Locate the cell with the specified text and output its [X, Y] center coordinate. 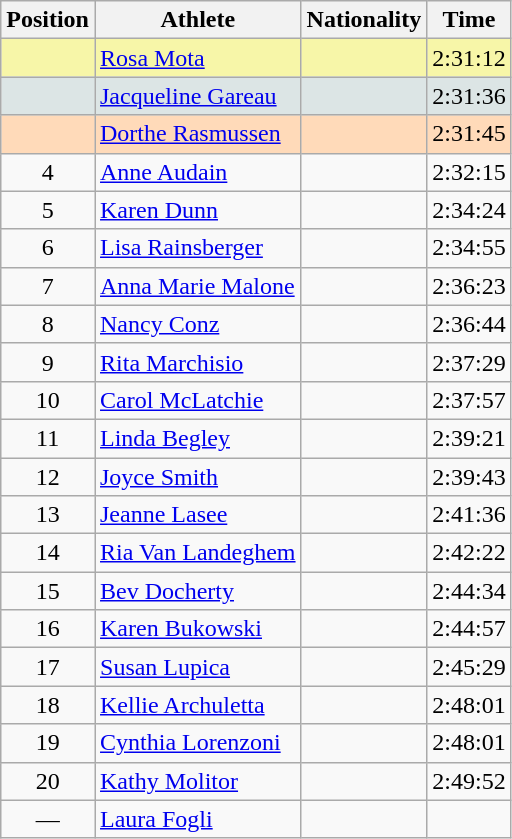
— [48, 819]
Karen Bukowski [198, 629]
Position [48, 20]
Susan Lupica [198, 667]
2:34:24 [469, 210]
9 [48, 362]
2:36:44 [469, 324]
Time [469, 20]
Kathy Molitor [198, 781]
15 [48, 591]
17 [48, 667]
4 [48, 172]
Anna Marie Malone [198, 286]
2:49:52 [469, 781]
Linda Begley [198, 438]
2:41:36 [469, 515]
2:39:21 [469, 438]
18 [48, 705]
Joyce Smith [198, 477]
8 [48, 324]
Nancy Conz [198, 324]
Nationality [364, 20]
Dorthe Rasmussen [198, 134]
Laura Fogli [198, 819]
Athlete [198, 20]
Kellie Archuletta [198, 705]
13 [48, 515]
Rosa Mota [198, 58]
Ria Van Landeghem [198, 553]
Carol McLatchie [198, 400]
Jacqueline Gareau [198, 96]
5 [48, 210]
14 [48, 553]
2:37:57 [469, 400]
2:44:57 [469, 629]
Cynthia Lorenzoni [198, 743]
16 [48, 629]
19 [48, 743]
2:32:15 [469, 172]
6 [48, 248]
10 [48, 400]
2:31:45 [469, 134]
Rita Marchisio [198, 362]
2:44:34 [469, 591]
Lisa Rainsberger [198, 248]
2:45:29 [469, 667]
Bev Docherty [198, 591]
Anne Audain [198, 172]
7 [48, 286]
2:37:29 [469, 362]
2:39:43 [469, 477]
2:31:36 [469, 96]
11 [48, 438]
2:31:12 [469, 58]
Jeanne Lasee [198, 515]
12 [48, 477]
2:42:22 [469, 553]
20 [48, 781]
Karen Dunn [198, 210]
2:34:55 [469, 248]
2:36:23 [469, 286]
